Search for the cell housing the specified text and yield its [X, Y] center coordinate. 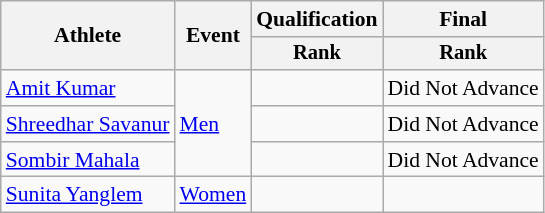
Shreedhar Savanur [88, 124]
Women [214, 195]
Athlete [88, 36]
Amit Kumar [88, 88]
Sunita Yanglem [88, 195]
Qualification [316, 19]
Sombir Mahala [88, 160]
Final [464, 19]
Event [214, 36]
Men [214, 124]
